Find where the given text appears and provide that cell's center as (X, Y) coordinate. 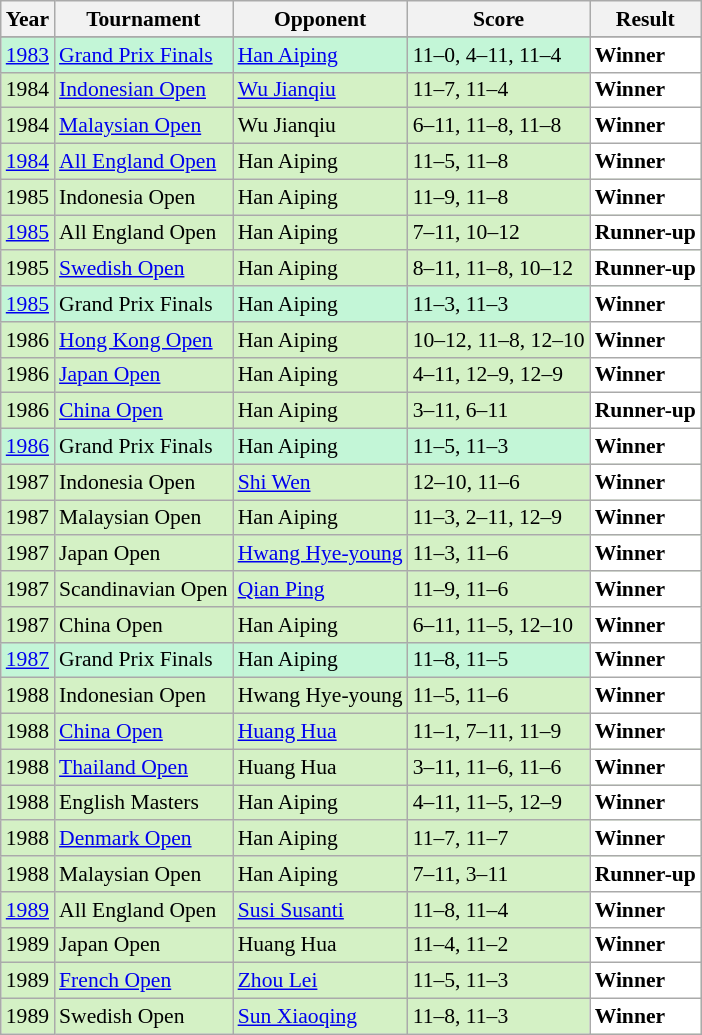
7–11, 3–11 (499, 874)
Thailand Open (144, 767)
Denmark Open (144, 839)
6–11, 11–5, 12–10 (499, 625)
French Open (144, 981)
7–11, 10–12 (499, 233)
3–11, 6–11 (499, 411)
11–3, 11–3 (499, 304)
11–8, 11–5 (499, 660)
Score (499, 19)
Sun Xiaoqing (320, 1017)
11–3, 11–6 (499, 554)
11–0, 4–11, 11–4 (499, 55)
3–11, 11–6, 11–6 (499, 767)
4–11, 11–5, 12–9 (499, 803)
11–1, 7–11, 11–9 (499, 732)
1983 (28, 55)
10–12, 11–8, 12–10 (499, 340)
Hong Kong Open (144, 340)
Year (28, 19)
11–4, 11–2 (499, 945)
11–9, 11–8 (499, 197)
11–5, 11–6 (499, 696)
Scandinavian Open (144, 589)
Shi Wen (320, 482)
12–10, 11–6 (499, 482)
Susi Susanti (320, 910)
Opponent (320, 19)
11–7, 11–4 (499, 90)
8–11, 11–8, 10–12 (499, 269)
6–11, 11–8, 11–8 (499, 126)
Tournament (144, 19)
Qian Ping (320, 589)
11–8, 11–4 (499, 910)
Zhou Lei (320, 981)
Result (646, 19)
11–7, 11–7 (499, 839)
11–8, 11–3 (499, 1017)
11–5, 11–8 (499, 162)
11–9, 11–6 (499, 589)
English Masters (144, 803)
4–11, 12–9, 12–9 (499, 375)
11–3, 2–11, 12–9 (499, 518)
